Return [x, y] of the center of cell containing provided text 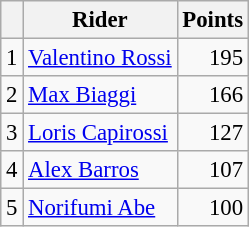
Alex Barros [100, 170]
100 [212, 208]
2 [12, 95]
3 [12, 133]
127 [212, 133]
Loris Capirossi [100, 133]
166 [212, 95]
Rider [100, 20]
5 [12, 208]
4 [12, 170]
Norifumi Abe [100, 208]
Valentino Rossi [100, 58]
195 [212, 58]
Points [212, 20]
Max Biaggi [100, 95]
1 [12, 58]
107 [212, 170]
